Scan for the cell matching the given text and deliver its [x, y] coordinate at center. 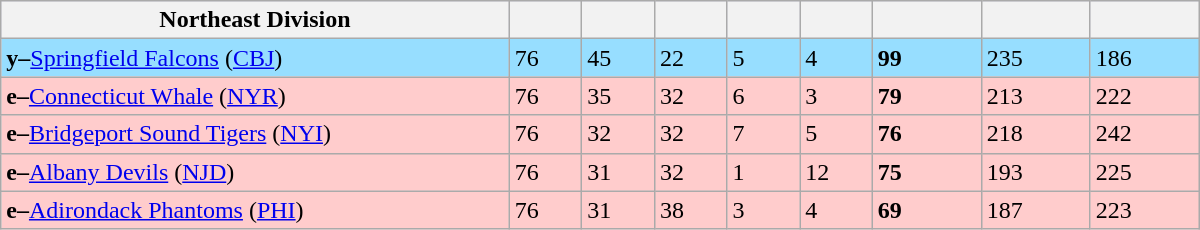
225 [1144, 172]
e–Albany Devils (NJD) [255, 172]
79 [926, 96]
e–Adirondack Phantoms (PHI) [255, 210]
12 [836, 172]
222 [1144, 96]
22 [690, 58]
235 [1036, 58]
y–Springfield Falcons (CBJ) [255, 58]
218 [1036, 134]
242 [1144, 134]
7 [764, 134]
99 [926, 58]
187 [1036, 210]
69 [926, 210]
186 [1144, 58]
e–Bridgeport Sound Tigers (NYI) [255, 134]
e–Connecticut Whale (NYR) [255, 96]
223 [1144, 210]
75 [926, 172]
1 [764, 172]
193 [1036, 172]
45 [618, 58]
35 [618, 96]
38 [690, 210]
6 [764, 96]
Northeast Division [255, 20]
213 [1036, 96]
